Pinpoint the cell where the given text exists, returning its [x, y] midpoint coordinate. 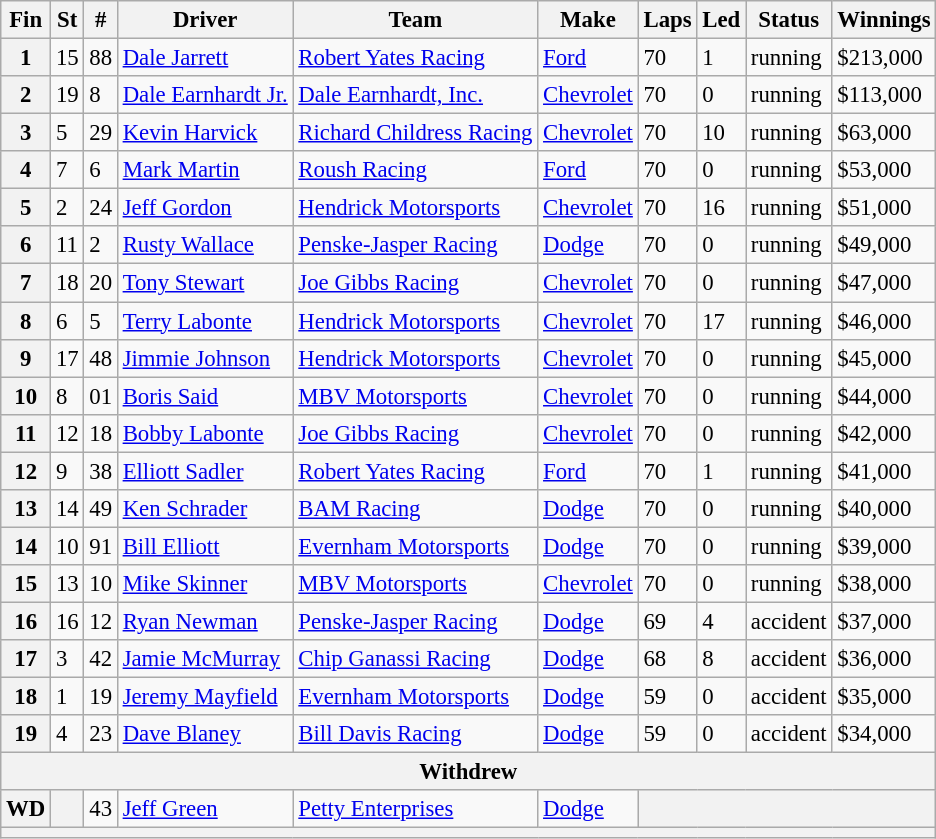
$47,000 [884, 283]
$35,000 [884, 697]
$49,000 [884, 245]
$44,000 [884, 396]
Jimmie Johnson [205, 358]
$41,000 [884, 471]
23 [100, 734]
$38,000 [884, 584]
Mark Martin [205, 170]
$63,000 [884, 133]
Tony Stewart [205, 283]
48 [100, 358]
01 [100, 396]
WD [26, 809]
Bobby Labonte [205, 433]
Ken Schrader [205, 509]
Led [722, 20]
$213,000 [884, 58]
68 [668, 659]
St [68, 20]
29 [100, 133]
Driver [205, 20]
88 [100, 58]
$34,000 [884, 734]
$113,000 [884, 95]
Boris Said [205, 396]
$39,000 [884, 546]
$37,000 [884, 621]
BAM Racing [416, 509]
Ryan Newman [205, 621]
Bill Davis Racing [416, 734]
$40,000 [884, 509]
Dale Earnhardt Jr. [205, 95]
Terry Labonte [205, 321]
Elliott Sadler [205, 471]
Petty Enterprises [416, 809]
Dale Jarrett [205, 58]
20 [100, 283]
69 [668, 621]
$51,000 [884, 208]
Make [588, 20]
$36,000 [884, 659]
Dave Blaney [205, 734]
Roush Racing [416, 170]
Kevin Harvick [205, 133]
42 [100, 659]
Jeff Gordon [205, 208]
Dale Earnhardt, Inc. [416, 95]
Jamie McMurray [205, 659]
38 [100, 471]
Bill Elliott [205, 546]
Withdrew [468, 772]
Status [789, 20]
Chip Ganassi Racing [416, 659]
Jeff Green [205, 809]
49 [100, 509]
Jeremy Mayfield [205, 697]
Laps [668, 20]
Winnings [884, 20]
Rusty Wallace [205, 245]
# [100, 20]
Fin [26, 20]
91 [100, 546]
43 [100, 809]
$42,000 [884, 433]
Team [416, 20]
Mike Skinner [205, 584]
Richard Childress Racing [416, 133]
24 [100, 208]
$53,000 [884, 170]
$45,000 [884, 358]
$46,000 [884, 321]
